From the cell containing the given text, extract its center point as [X, Y] coordinate. 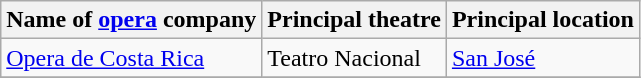
Teatro Nacional [354, 58]
Opera de Costa Rica [132, 58]
Name of opera company [132, 20]
San José [542, 58]
Principal location [542, 20]
Principal theatre [354, 20]
